Provide the (x, y) coordinate of the cell's center where the given text is located.  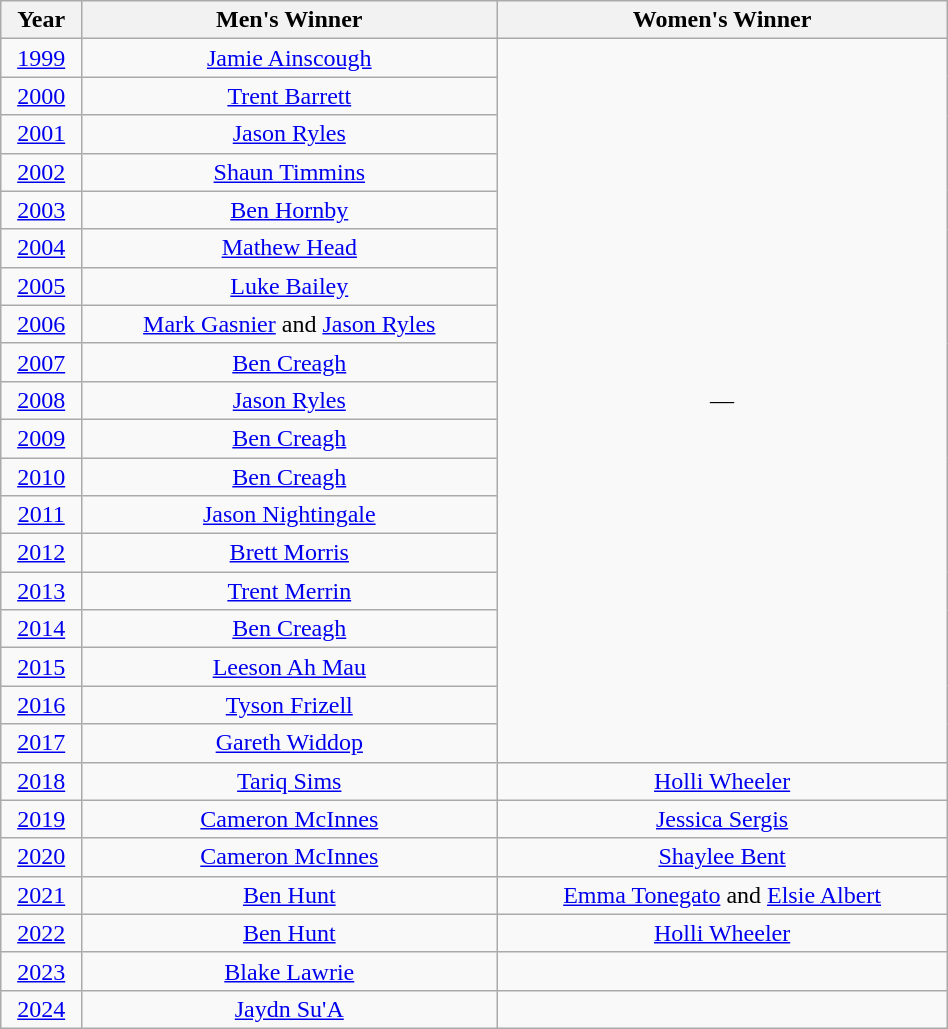
2000 (42, 96)
2004 (42, 248)
Gareth Widdop (290, 743)
2017 (42, 743)
Shaun Timmins (290, 172)
Shaylee Bent (722, 857)
2015 (42, 667)
Luke Bailey (290, 286)
— (722, 400)
Emma Tonegato and Elsie Albert (722, 895)
Tyson Frizell (290, 705)
2014 (42, 629)
Trent Merrin (290, 591)
2005 (42, 286)
Jessica Sergis (722, 819)
1999 (42, 58)
Mathew Head (290, 248)
2021 (42, 895)
2022 (42, 933)
Trent Barrett (290, 96)
2007 (42, 362)
2009 (42, 438)
2016 (42, 705)
Women's Winner (722, 20)
2023 (42, 971)
Leeson Ah Mau (290, 667)
2008 (42, 400)
Men's Winner (290, 20)
2013 (42, 591)
2010 (42, 477)
2019 (42, 819)
Jaydn Su'A (290, 1009)
Jamie Ainscough (290, 58)
2018 (42, 781)
Mark Gasnier and Jason Ryles (290, 324)
2020 (42, 857)
Ben Hornby (290, 210)
Jason Nightingale (290, 515)
2001 (42, 134)
2003 (42, 210)
Blake Lawrie (290, 971)
Tariq Sims (290, 781)
2012 (42, 553)
2024 (42, 1009)
2011 (42, 515)
2006 (42, 324)
Brett Morris (290, 553)
Year (42, 20)
2002 (42, 172)
